Capture the cell that displays the provided text and extract its (x, y) central coordinate. 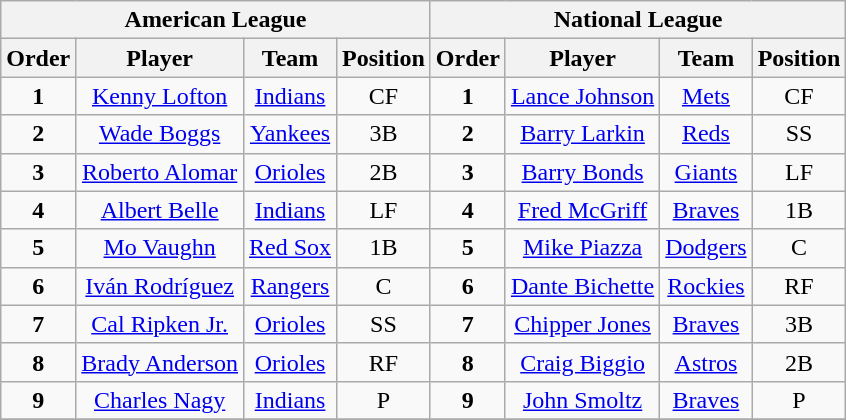
Rockies (706, 286)
Kenny Lofton (160, 96)
Mets (706, 96)
Iván Rodríguez (160, 286)
Yankees (290, 134)
Barry Bonds (582, 172)
Barry Larkin (582, 134)
Albert Belle (160, 210)
Dodgers (706, 248)
Lance Johnson (582, 96)
Reds (706, 134)
John Smoltz (582, 400)
Roberto Alomar (160, 172)
Craig Biggio (582, 362)
Charles Nagy (160, 400)
Wade Boggs (160, 134)
Fred McGriff (582, 210)
Red Sox (290, 248)
Mike Piazza (582, 248)
Dante Bichette (582, 286)
Cal Ripken Jr. (160, 324)
Giants (706, 172)
Mo Vaughn (160, 248)
Chipper Jones (582, 324)
Rangers (290, 286)
American League (216, 20)
National League (638, 20)
Astros (706, 362)
Brady Anderson (160, 362)
